Return [x, y] of the center of cell containing provided text 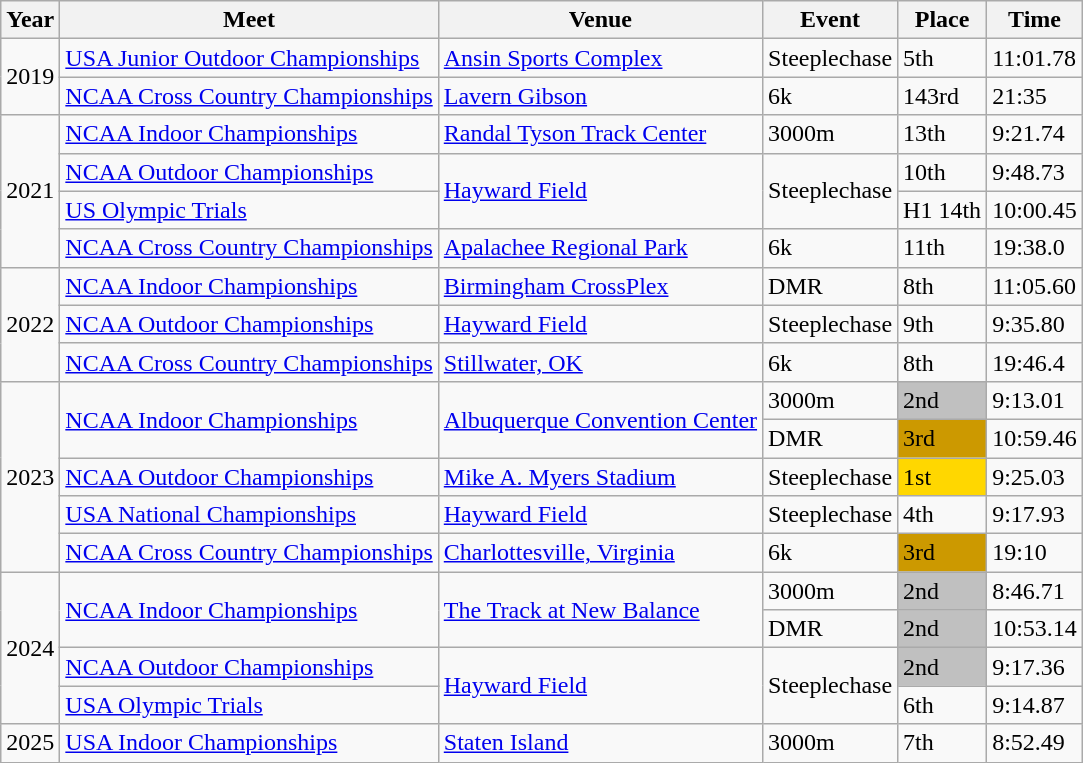
Albuquerque Convention Center [600, 419]
11:05.60 [1035, 286]
2024 [30, 648]
9th [942, 324]
8:46.71 [1035, 591]
4th [942, 515]
Place [942, 20]
Time [1035, 20]
21:35 [1035, 96]
9:14.87 [1035, 705]
Apalachee Regional Park [600, 248]
19:46.4 [1035, 362]
19:10 [1035, 553]
11:01.78 [1035, 58]
10:00.45 [1035, 210]
Venue [600, 20]
2022 [30, 324]
2025 [30, 743]
Stillwater, OK [600, 362]
9:25.03 [1035, 477]
USA Junior Outdoor Championships [249, 58]
9:17.93 [1035, 515]
10:59.46 [1035, 438]
1st [942, 477]
2019 [30, 77]
9:48.73 [1035, 172]
143rd [942, 96]
9:35.80 [1035, 324]
USA National Championships [249, 515]
The Track at New Balance [600, 610]
2021 [30, 191]
Charlottesville, Virginia [600, 553]
Meet [249, 20]
8:52.49 [1035, 743]
US Olympic Trials [249, 210]
USA Indoor Championships [249, 743]
7th [942, 743]
9:21.74 [1035, 134]
2023 [30, 476]
Mike A. Myers Stadium [600, 477]
Ansin Sports Complex [600, 58]
Birmingham CrossPlex [600, 286]
Randal Tyson Track Center [600, 134]
9:17.36 [1035, 667]
Lavern Gibson [600, 96]
19:38.0 [1035, 248]
Year [30, 20]
Staten Island [600, 743]
10th [942, 172]
11th [942, 248]
13th [942, 134]
9:13.01 [1035, 400]
5th [942, 58]
10:53.14 [1035, 629]
6th [942, 705]
USA Olympic Trials [249, 705]
Event [830, 20]
H1 14th [942, 210]
